Scan for the cell matching the given text and deliver its [X, Y] coordinate at center. 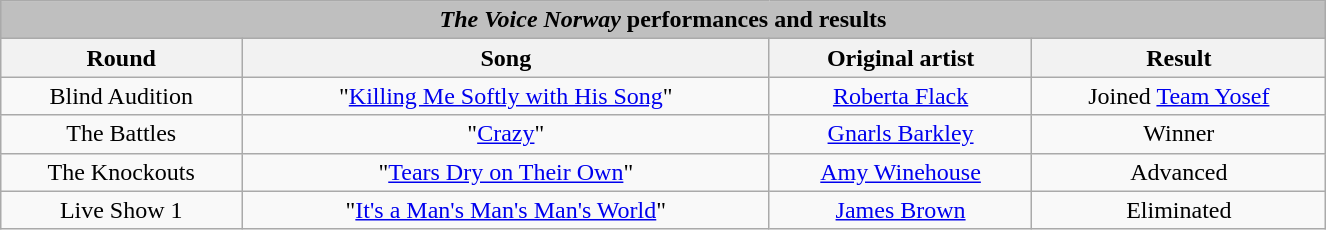
Eliminated [1179, 210]
"Crazy" [506, 134]
Live Show 1 [121, 210]
The Voice Norway performances and results [663, 20]
Gnarls Barkley [900, 134]
Winner [1179, 134]
"It's a Man's Man's Man's World" [506, 210]
Amy Winehouse [900, 172]
Round [121, 58]
Joined Team Yosef [1179, 96]
Roberta Flack [900, 96]
"Tears Dry on Their Own" [506, 172]
Result [1179, 58]
Song [506, 58]
Advanced [1179, 172]
James Brown [900, 210]
"Killing Me Softly with His Song" [506, 96]
The Battles [121, 134]
Original artist [900, 58]
Blind Audition [121, 96]
The Knockouts [121, 172]
